Return (x, y) of the center of cell containing provided text 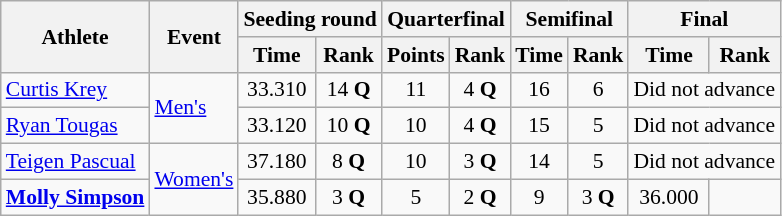
Men's (194, 108)
Quarterfinal (446, 19)
Curtis Krey (76, 90)
35.880 (276, 197)
15 (539, 126)
Seeding round (310, 19)
14 Q (348, 90)
Final (704, 19)
Ryan Tougas (76, 126)
37.180 (276, 162)
Teigen Pascual (76, 162)
Semifinal (569, 19)
11 (416, 90)
33.310 (276, 90)
14 (539, 162)
Event (194, 36)
2 Q (480, 197)
Athlete (76, 36)
6 (598, 90)
Women's (194, 180)
16 (539, 90)
Molly Simpson (76, 197)
Points (416, 55)
33.120 (276, 126)
10 Q (348, 126)
8 Q (348, 162)
9 (539, 197)
36.000 (668, 197)
